Return the [x, y] coordinate for the center point of the cell that contains the specified text.  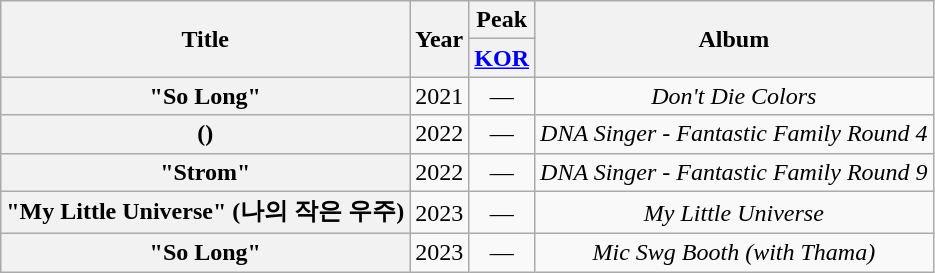
DNA Singer - Fantastic Family Round 4 [734, 134]
"Strom" [206, 172]
2021 [440, 96]
Mic Swg Booth (with Thama) [734, 253]
Title [206, 39]
Album [734, 39]
() [206, 134]
DNA Singer - Fantastic Family Round 9 [734, 172]
Don't Die Colors [734, 96]
My Little Universe [734, 212]
KOR [502, 58]
Year [440, 39]
Peak [502, 20]
"My Little Universe" (나의 작은 우주) [206, 212]
